Determine the [x, y] coordinate at the center of the cell enclosing the given text.  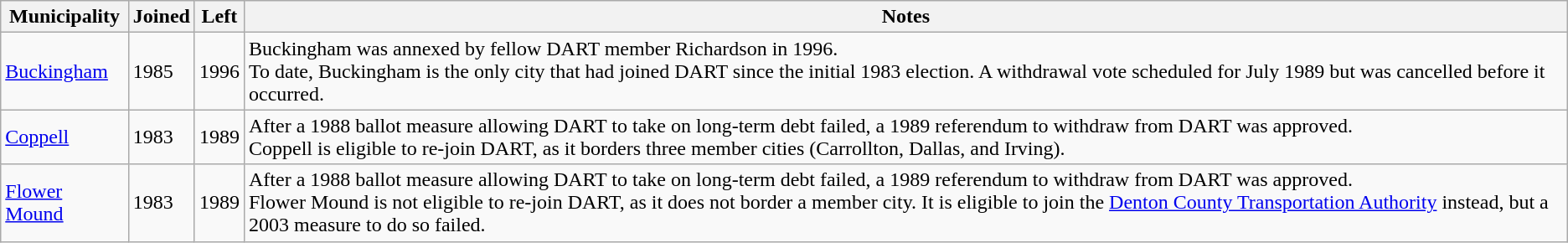
Coppell [65, 137]
Joined [161, 17]
1985 [161, 71]
Flower Mound [65, 203]
Municipality [65, 17]
1996 [219, 71]
Notes [905, 17]
Left [219, 17]
Buckingham [65, 71]
